Pinpoint the cell where the given text exists, returning its [x, y] midpoint coordinate. 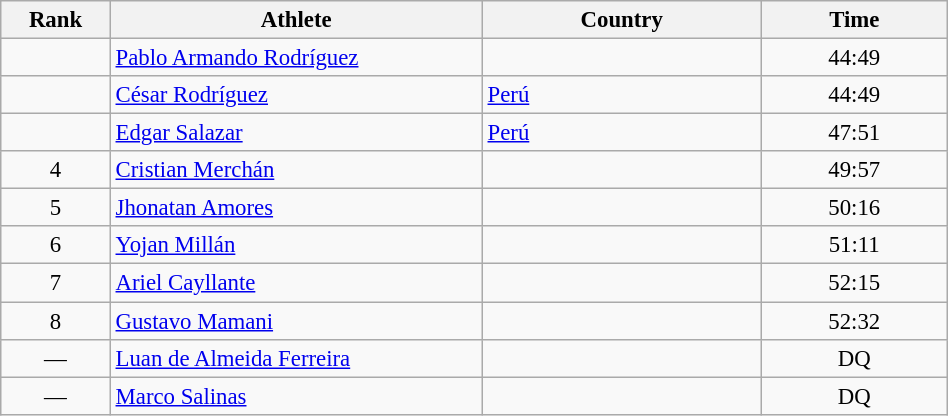
Gustavo Mamani [296, 321]
49:57 [854, 170]
Luan de Almeida Ferreira [296, 358]
Time [854, 20]
5 [56, 208]
6 [56, 245]
52:32 [854, 321]
Ariel Cayllante [296, 283]
47:51 [854, 133]
Marco Salinas [296, 396]
Edgar Salazar [296, 133]
César Rodríguez [296, 95]
51:11 [854, 245]
7 [56, 283]
4 [56, 170]
8 [56, 321]
Cristian Merchán [296, 170]
Yojan Millán [296, 245]
Rank [56, 20]
52:15 [854, 283]
50:16 [854, 208]
Jhonatan Amores [296, 208]
Country [622, 20]
Pablo Armando Rodríguez [296, 58]
Athlete [296, 20]
